Determine the (x, y) coordinate at the center of the cell enclosing the given text.  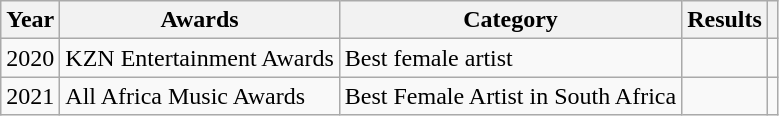
KZN Entertainment Awards (200, 58)
Best Female Artist in South Africa (510, 96)
Year (30, 20)
2020 (30, 58)
Awards (200, 20)
Results (725, 20)
Best female artist (510, 58)
All Africa Music Awards (200, 96)
2021 (30, 96)
Category (510, 20)
